From the cell containing the given text, extract its center point as (X, Y) coordinate. 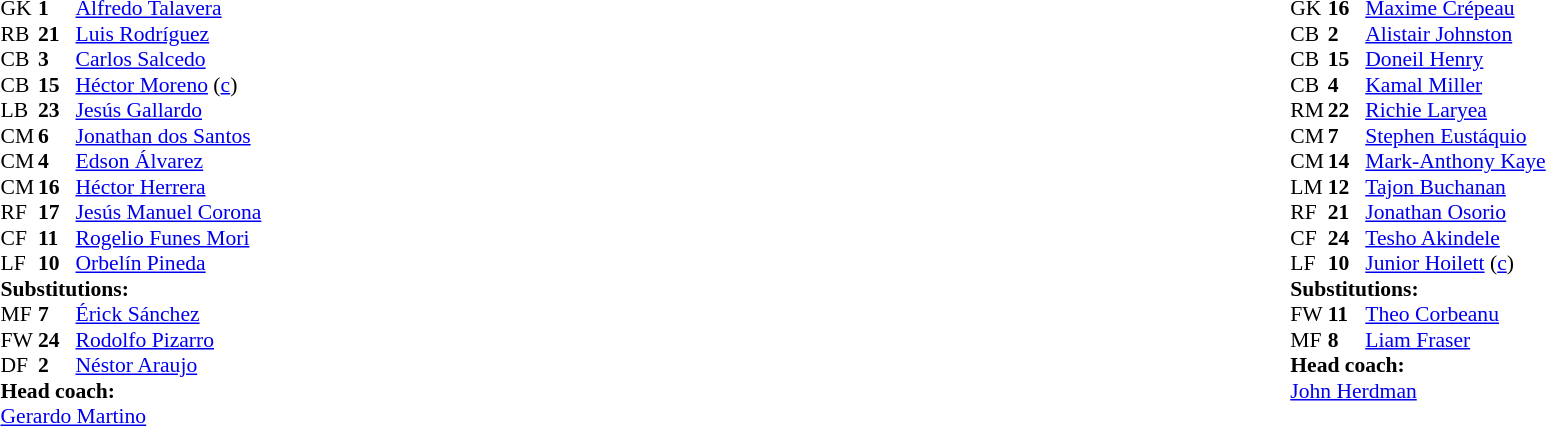
Alistair Johnston (1455, 34)
8 (1347, 340)
Theo Corbeanu (1455, 315)
LM (1309, 187)
Orbelín Pineda (169, 263)
Érick Sánchez (169, 315)
Tajon Buchanan (1455, 187)
Richie Laryea (1455, 111)
Jonathan Osorio (1455, 213)
Doneil Henry (1455, 59)
3 (57, 59)
Héctor Herrera (169, 187)
23 (57, 111)
Jesús Gallardo (169, 111)
16 (57, 187)
Jesús Manuel Corona (169, 213)
RM (1309, 111)
Stephen Eustáquio (1455, 136)
Néstor Araujo (169, 365)
Luis Rodríguez (169, 34)
Tesho Akindele (1455, 238)
RB (19, 34)
Junior Hoilett (c) (1455, 263)
Rogelio Funes Mori (169, 238)
Rodolfo Pizarro (169, 340)
Mark-Anthony Kaye (1455, 161)
Héctor Moreno (c) (169, 85)
LB (19, 111)
14 (1347, 161)
John Herdman (1418, 391)
17 (57, 213)
Edson Álvarez (169, 161)
6 (57, 136)
22 (1347, 111)
Jonathan dos Santos (169, 136)
Carlos Salcedo (169, 59)
Kamal Miller (1455, 85)
Liam Fraser (1455, 340)
DF (19, 365)
12 (1347, 187)
